For the text-containing cell, return its midpoint in [X, Y] coordinate format. 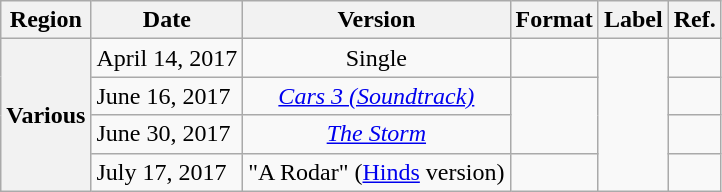
Date [167, 20]
Single [376, 58]
June 16, 2017 [167, 96]
Ref. [694, 20]
Cars 3 (Soundtrack) [376, 96]
June 30, 2017 [167, 134]
Region [46, 20]
The Storm [376, 134]
Format [554, 20]
Label [633, 20]
Version [376, 20]
April 14, 2017 [167, 58]
"A Rodar" (Hinds version) [376, 172]
July 17, 2017 [167, 172]
Various [46, 115]
